Determine the (X, Y) coordinate at the center of the cell enclosing the given text.  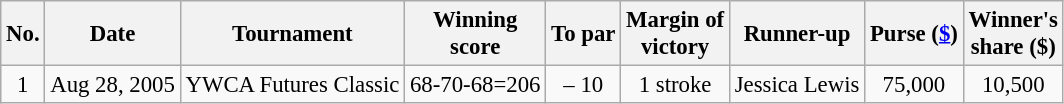
Winner'sshare ($) (1013, 34)
Runner-up (796, 34)
Winningscore (476, 34)
Aug 28, 2005 (112, 85)
75,000 (914, 85)
Date (112, 34)
68-70-68=206 (476, 85)
YWCA Futures Classic (292, 85)
– 10 (584, 85)
Margin ofvictory (676, 34)
Tournament (292, 34)
1 (23, 85)
Purse ($) (914, 34)
Jessica Lewis (796, 85)
To par (584, 34)
No. (23, 34)
10,500 (1013, 85)
1 stroke (676, 85)
